From the cell containing the given text, extract its center point as [X, Y] coordinate. 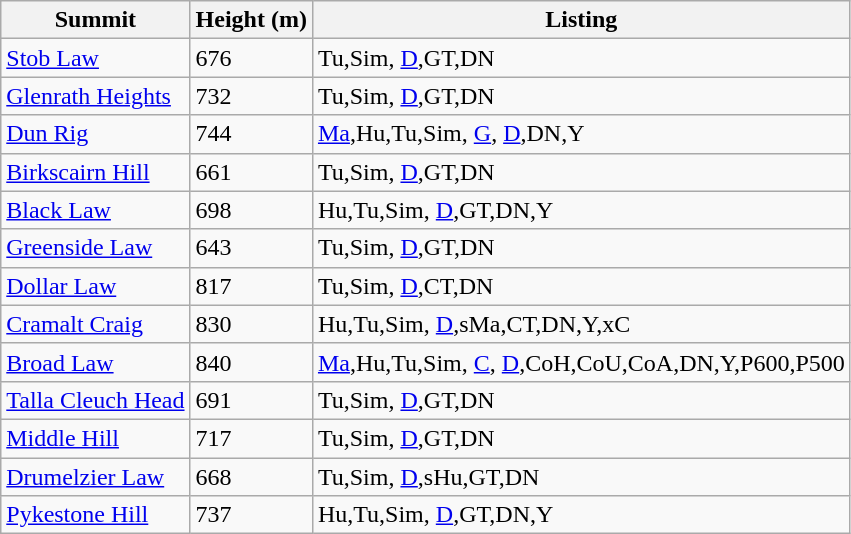
717 [251, 438]
Glenrath Heights [96, 96]
698 [251, 210]
676 [251, 58]
Middle Hill [96, 438]
Cramalt Craig [96, 324]
Stob Law [96, 58]
840 [251, 362]
744 [251, 134]
817 [251, 286]
Dun Rig [96, 134]
Pykestone Hill [96, 515]
Talla Cleuch Head [96, 400]
Tu,Sim, D,CT,DN [581, 286]
691 [251, 400]
737 [251, 515]
Black Law [96, 210]
732 [251, 96]
Hu,Tu,Sim, D,sMa,CT,DN,Y,xC [581, 324]
830 [251, 324]
Tu,Sim, D,sHu,GT,DN [581, 477]
Ma,Hu,Tu,Sim, G, D,DN,Y [581, 134]
Ma,Hu,Tu,Sim, C, D,CoH,CoU,CoA,DN,Y,P600,P500 [581, 362]
Height (m) [251, 20]
Listing [581, 20]
Greenside Law [96, 248]
Broad Law [96, 362]
668 [251, 477]
661 [251, 172]
Dollar Law [96, 286]
643 [251, 248]
Birkscairn Hill [96, 172]
Drumelzier Law [96, 477]
Summit [96, 20]
